Capture the cell that displays the provided text and extract its [X, Y] central coordinate. 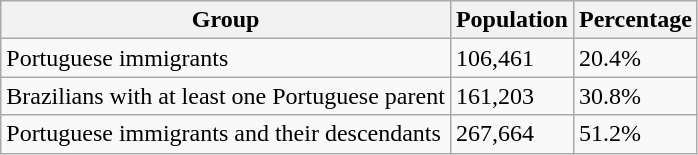
Group [226, 20]
Portuguese immigrants [226, 58]
267,664 [512, 134]
Brazilians with at least one Portuguese parent [226, 96]
30.8% [635, 96]
Population [512, 20]
Portuguese immigrants and their descendants [226, 134]
Percentage [635, 20]
161,203 [512, 96]
51.2% [635, 134]
106,461 [512, 58]
20.4% [635, 58]
